Find where the given text appears and provide that cell's center as [X, Y] coordinate. 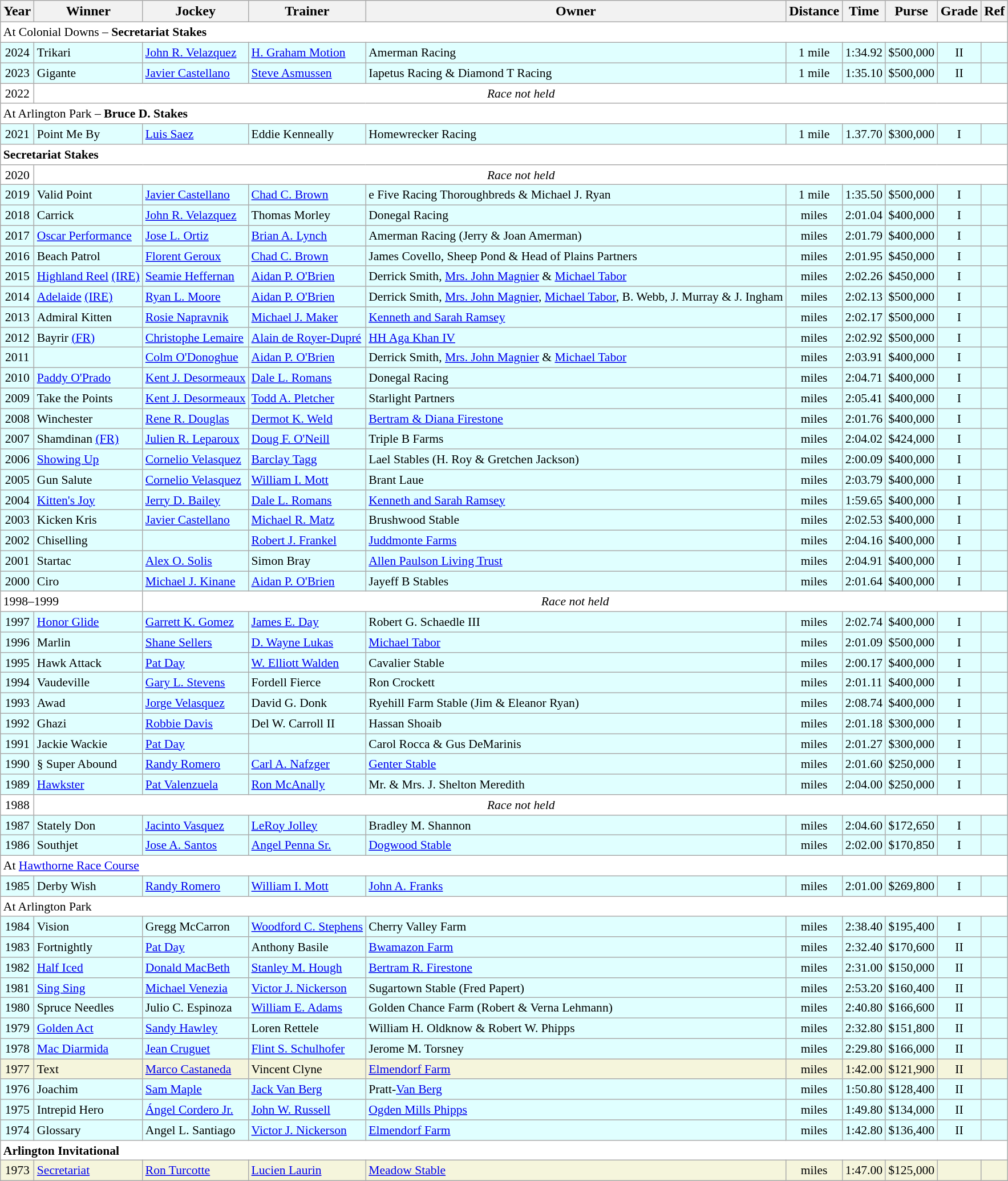
2021 [17, 134]
Amerman Racing (Jerry & Joan Amerman) [576, 236]
Jose L. Ortiz [196, 236]
Stately Don [88, 825]
Alex O. Solis [196, 561]
James Covello, Sheep Pond & Head of Plains Partners [576, 256]
Juddmonte Farms [576, 540]
$151,800 [912, 1028]
Awad [88, 703]
2:01.27 [864, 744]
2:00.17 [864, 662]
Gary L. Stevens [196, 683]
Ron McAnally [307, 784]
2:02.17 [864, 317]
Stanley M. Hough [307, 968]
Michael R. Matz [307, 520]
Kicken Kris [88, 520]
2:01.76 [864, 419]
D. Wayne Lukas [307, 642]
Hawk Attack [88, 662]
2016 [17, 256]
Secretariat [88, 1171]
Take the Points [88, 398]
Golden Chance Farm (Robert & Verna Lehmann) [576, 1008]
2:01.18 [864, 723]
Fordell Fierce [307, 683]
2:01.00 [864, 886]
Owner [576, 11]
1982 [17, 968]
1:49.80 [864, 1110]
1.37.70 [864, 134]
1:34.92 [864, 52]
Triple B Farms [576, 439]
2024 [17, 52]
Bradley M. Shannon [576, 825]
2:53.20 [864, 988]
Jayeff B Stables [576, 581]
e Five Racing Thoroughbreds & Michael J. Ryan [576, 195]
Christophe Lemaire [196, 337]
Brushwood Stable [576, 520]
Seamie Heffernan [196, 276]
Robert G. Schaedle III [576, 622]
Marco Castaneda [196, 1069]
Hawkster [88, 784]
2:02.13 [864, 297]
Bwamazon Farm [576, 947]
Purse [912, 11]
Julien R. Leparoux [196, 439]
Robbie Davis [196, 723]
$128,400 [912, 1089]
$121,900 [912, 1069]
Pratt-Van Berg [576, 1089]
Sandy Hawley [196, 1028]
Amerman Racing [576, 52]
1991 [17, 744]
H. Graham Motion [307, 52]
Sam Maple [196, 1089]
Simon Bray [307, 561]
2:04.60 [864, 825]
2019 [17, 195]
James E. Day [307, 622]
2:38.40 [864, 927]
Ron Turcotte [196, 1171]
1975 [17, 1110]
Gregg McCarron [196, 927]
2:01.60 [864, 764]
2004 [17, 500]
2:29.80 [864, 1049]
Joachim [88, 1089]
1978 [17, 1049]
$160,400 [912, 988]
Spruce Needles [88, 1008]
William E. Adams [307, 1008]
Ogden Mills Phipps [576, 1110]
2015 [17, 276]
Loren Rettele [307, 1028]
2:01.11 [864, 683]
John A. Franks [576, 886]
Kitten's Joy [88, 500]
Jorge Velasquez [196, 703]
David G. Donk [307, 703]
2:31.00 [864, 968]
2:05.41 [864, 398]
2012 [17, 337]
Jerome M. Torsney [576, 1049]
Genter Stable [576, 764]
2:01.64 [864, 581]
Showing Up [88, 459]
Ghazi [88, 723]
Michael J. Maker [307, 317]
Anthony Basile [307, 947]
Sugartown Stable (Fred Papert) [576, 988]
Ryehill Farm Stable (Jim & Eleanor Ryan) [576, 703]
Oscar Performance [88, 236]
2011 [17, 358]
Vincent Clyne [307, 1069]
Intrepid Hero [88, 1110]
Text [88, 1069]
1997 [17, 622]
Woodford C. Stephens [307, 927]
Ryan L. Moore [196, 297]
2:01.79 [864, 236]
Pat Valenzuela [196, 784]
Jean Cruguet [196, 1049]
1:42.00 [864, 1069]
Florent Geroux [196, 256]
Hassan Shoaib [576, 723]
2:08.74 [864, 703]
2020 [17, 175]
1988 [17, 805]
Jackie Wackie [88, 744]
Todd A. Pletcher [307, 398]
Allen Paulson Living Trust [576, 561]
1993 [17, 703]
1992 [17, 723]
$424,000 [912, 439]
$136,400 [912, 1130]
Ron Crockett [576, 683]
Steve Asmussen [307, 73]
1994 [17, 683]
Half Iced [88, 968]
2002 [17, 540]
Del W. Carroll II [307, 723]
2:02.92 [864, 337]
1998–1999 [72, 601]
2:32.80 [864, 1028]
Trikari [88, 52]
Angel L. Santiago [196, 1130]
1:47.00 [864, 1171]
2:03.91 [864, 358]
Lael Stables (H. Roy & Gretchen Jackson) [576, 459]
1979 [17, 1028]
At Arlington Park [504, 907]
Iapetus Racing & Diamond T Racing [576, 73]
Michael J. Kinane [196, 581]
Highland Reel (IRE) [88, 276]
2006 [17, 459]
$170,850 [912, 846]
Vaudeville [88, 683]
2018 [17, 215]
Michael Venezia [196, 988]
Brian A. Lynch [307, 236]
2009 [17, 398]
At Colonial Downs – Secretariat Stakes [504, 33]
Luis Saez [196, 134]
Admiral Kitten [88, 317]
Secretariat Stakes [504, 155]
1:59.65 [864, 500]
2014 [17, 297]
Point Me By [88, 134]
2001 [17, 561]
1986 [17, 846]
Year [17, 11]
Mac Diarmida [88, 1049]
Ref [995, 11]
William H. Oldknow & Robert W. Phipps [576, 1028]
Barclay Tagg [307, 459]
Dermot K. Weld [307, 419]
2:04.91 [864, 561]
At Arlington Park – Bruce D. Stakes [504, 114]
Fortnightly [88, 947]
Golden Act [88, 1028]
2:04.02 [864, 439]
Derby Wish [88, 886]
Jerry D. Bailey [196, 500]
2:04.16 [864, 540]
Jose A. Santos [196, 846]
$150,000 [912, 968]
Homewrecker Racing [576, 134]
1:42.80 [864, 1130]
2008 [17, 419]
Lucien Laurin [307, 1171]
Eddie Kenneally [307, 134]
1987 [17, 825]
Ángel Cordero Jr. [196, 1110]
Jockey [196, 11]
Angel Penna Sr. [307, 846]
Beach Patrol [88, 256]
Startac [88, 561]
At Hawthorne Race Course [504, 865]
Michael Tabor [576, 642]
Gun Salute [88, 480]
Sing Sing [88, 988]
Cavalier Stable [576, 662]
Bertram & Diana Firestone [576, 419]
Shamdinan (FR) [88, 439]
W. Elliott Walden [307, 662]
Trainer [307, 11]
Dogwood Stable [576, 846]
2:02.53 [864, 520]
Julio C. Espinoza [196, 1008]
2000 [17, 581]
Starlight Partners [576, 398]
1984 [17, 927]
Robert J. Frankel [307, 540]
2:01.04 [864, 215]
Thomas Morley [307, 215]
Grade [959, 11]
2005 [17, 480]
$269,800 [912, 886]
Winner [88, 11]
Bayrir (FR) [88, 337]
$166,600 [912, 1008]
1981 [17, 988]
2:40.80 [864, 1008]
Time [864, 11]
$172,650 [912, 825]
2:00.09 [864, 459]
1995 [17, 662]
Rene R. Douglas [196, 419]
Winchester [88, 419]
2003 [17, 520]
Rosie Napravnik [196, 317]
Jacinto Vasquez [196, 825]
Cherry Valley Farm [576, 927]
Meadow Stable [576, 1171]
2013 [17, 317]
Jack Van Berg [307, 1089]
Mr. & Mrs. J. Shelton Meredith [576, 784]
$125,000 [912, 1171]
$134,000 [912, 1110]
Honor Glide [88, 622]
Garrett K. Gomez [196, 622]
1983 [17, 947]
2:04.00 [864, 784]
Vision [88, 927]
Flint S. Schulhofer [307, 1049]
Derrick Smith, Mrs. John Magnier, Michael Tabor, B. Webb, J. Murray & J. Ingham [576, 297]
Chiselling [88, 540]
Valid Point [88, 195]
2010 [17, 378]
2:32.40 [864, 947]
2:01.95 [864, 256]
Distance [815, 11]
2:04.71 [864, 378]
Carl A. Nafzger [307, 764]
2:02.00 [864, 846]
1:35.10 [864, 73]
Alain de Royer-Dupré [307, 337]
$170,600 [912, 947]
Brant Laue [576, 480]
Marlin [88, 642]
2007 [17, 439]
2022 [17, 94]
1990 [17, 764]
1973 [17, 1171]
1980 [17, 1008]
§ Super Abound [88, 764]
Bertram R. Firestone [576, 968]
2:01.09 [864, 642]
Paddy O'Prado [88, 378]
Ciro [88, 581]
Adelaide (IRE) [88, 297]
John W. Russell [307, 1110]
2017 [17, 236]
2:02.26 [864, 276]
Southjet [88, 846]
1:35.50 [864, 195]
1989 [17, 784]
Doug F. O'Neill [307, 439]
$195,400 [912, 927]
LeRoy Jolley [307, 825]
2:03.79 [864, 480]
1974 [17, 1130]
1:50.80 [864, 1089]
1976 [17, 1089]
$166,000 [912, 1049]
HH Aga Khan IV [576, 337]
Carrick [88, 215]
2:02.74 [864, 622]
1985 [17, 886]
Glossary [88, 1130]
2023 [17, 73]
Donald MacBeth [196, 968]
1996 [17, 642]
1977 [17, 1069]
Gigante [88, 73]
Colm O'Donoghue [196, 358]
Shane Sellers [196, 642]
Carol Rocca & Gus DeMarinis [576, 744]
Arlington Invitational [504, 1150]
